From the cell containing the given text, extract its center point as [X, Y] coordinate. 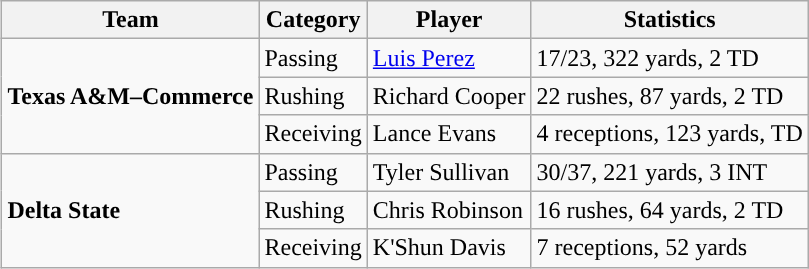
Category [313, 20]
Tyler Sullivan [449, 172]
Lance Evans [449, 134]
Team [130, 20]
Statistics [670, 20]
Richard Cooper [449, 96]
K'Shun Davis [449, 248]
17/23, 322 yards, 2 TD [670, 58]
4 receptions, 123 yards, TD [670, 134]
22 rushes, 87 yards, 2 TD [670, 96]
Chris Robinson [449, 210]
30/37, 221 yards, 3 INT [670, 172]
Texas A&M–Commerce [130, 96]
Delta State [130, 210]
Player [449, 20]
16 rushes, 64 yards, 2 TD [670, 210]
Luis Perez [449, 58]
7 receptions, 52 yards [670, 248]
